Determine the [x, y] coordinate at the center of the cell enclosing the given text.  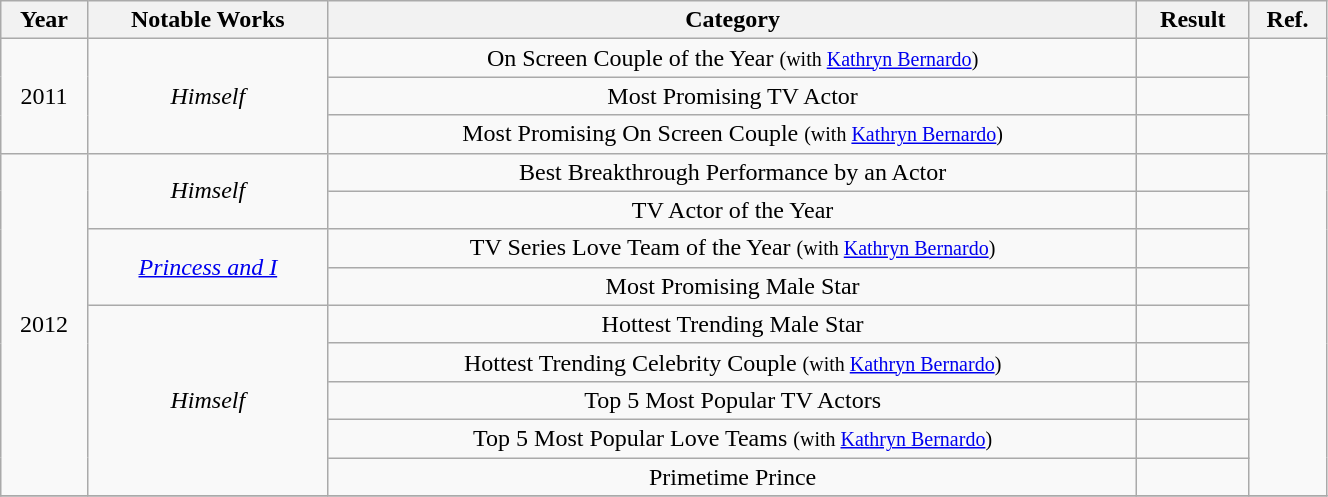
Year [44, 20]
Result [1193, 20]
Ref. [1288, 20]
On Screen Couple of the Year (with Kathryn Bernardo) [732, 58]
TV Series Love Team of the Year (with Kathryn Bernardo) [732, 248]
Most Promising On Screen Couple (with Kathryn Bernardo) [732, 134]
Hottest Trending Male Star [732, 324]
Princess and I [208, 267]
Most Promising TV Actor [732, 96]
2011 [44, 96]
Best Breakthrough Performance by an Actor [732, 172]
Most Promising Male Star [732, 286]
Top 5 Most Popular Love Teams (with Kathryn Bernardo) [732, 438]
2012 [44, 324]
Hottest Trending Celebrity Couple (with Kathryn Bernardo) [732, 362]
Notable Works [208, 20]
TV Actor of the Year [732, 210]
Primetime Prince [732, 477]
Top 5 Most Popular TV Actors [732, 400]
Category [732, 20]
